Extract the (X, Y) coordinate from the center of the cell holding the provided text.  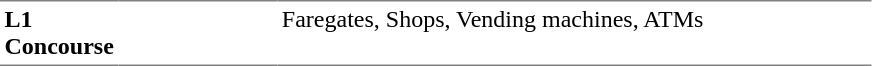
L1Concourse (59, 33)
Faregates, Shops, Vending machines, ATMs (574, 33)
